Scan for the cell matching the given text and deliver its [X, Y] coordinate at center. 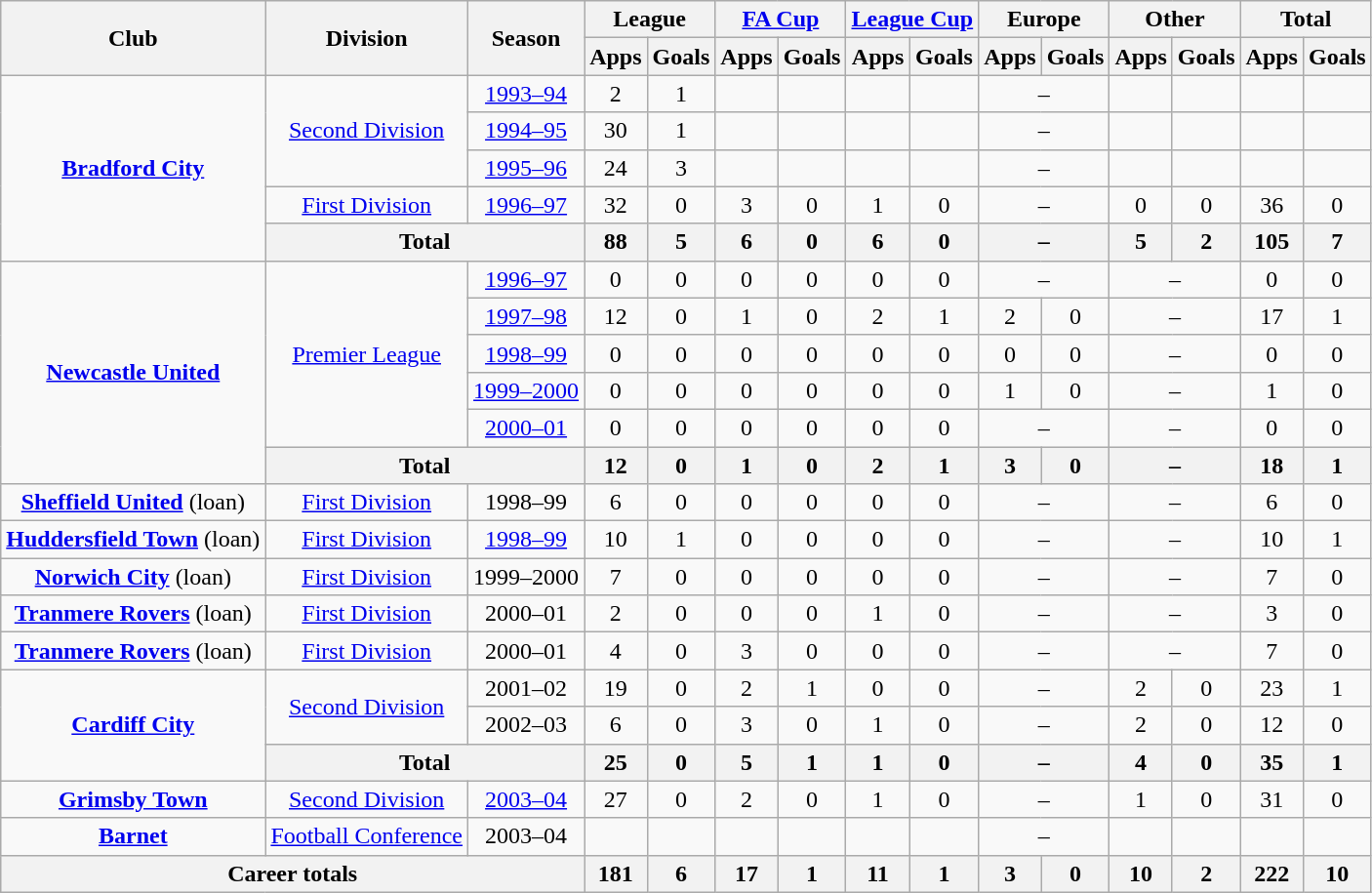
Season [527, 38]
2001–02 [527, 688]
Sheffield United (loan) [133, 503]
Barnet [133, 836]
Football Conference [367, 836]
35 [1271, 762]
25 [616, 762]
18 [1271, 466]
181 [616, 873]
24 [616, 168]
Club [133, 38]
Newcastle United [133, 372]
31 [1271, 799]
Norwich City (loan) [133, 577]
1993–94 [527, 94]
11 [878, 873]
Europe [1044, 20]
Grimsby Town [133, 799]
23 [1271, 688]
32 [616, 205]
88 [616, 242]
Bradford City [133, 168]
30 [616, 131]
Huddersfield Town (loan) [133, 540]
27 [616, 799]
105 [1271, 242]
Career totals [293, 873]
1995–96 [527, 168]
League [650, 20]
36 [1271, 205]
League Cup [912, 20]
FA Cup [781, 20]
19 [616, 688]
Division [367, 38]
1994–95 [527, 131]
2002–03 [527, 725]
Other [1175, 20]
222 [1271, 873]
Cardiff City [133, 725]
1997–98 [527, 316]
Premier League [367, 353]
